Output the (X, Y) coordinate of the center of the cell containing the given text.  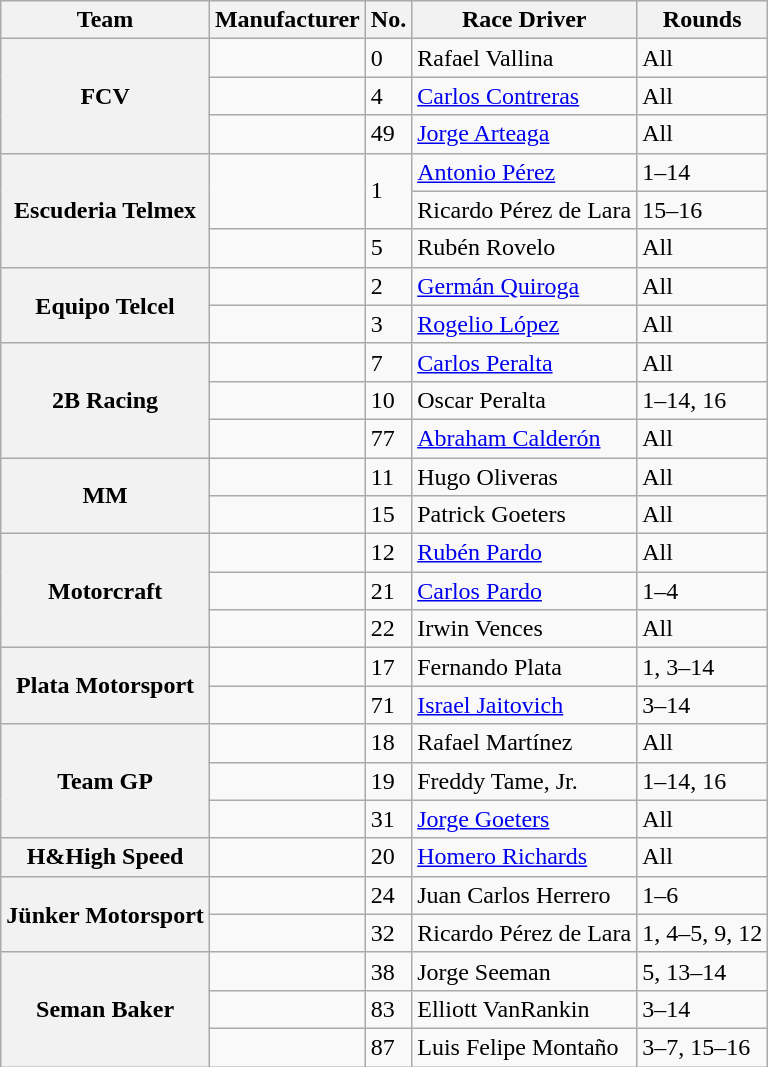
10 (388, 400)
38 (388, 971)
Rounds (702, 20)
0 (388, 58)
Homero Richards (524, 857)
Oscar Peralta (524, 400)
2 (388, 286)
1–4 (702, 591)
Escuderia Telmex (106, 210)
Rafael Martínez (524, 743)
49 (388, 134)
Antonio Pérez (524, 172)
Carlos Pardo (524, 591)
Jorge Arteaga (524, 134)
Team GP (106, 781)
83 (388, 1009)
Carlos Peralta (524, 362)
Motorcraft (106, 591)
87 (388, 1047)
Carlos Contreras (524, 96)
Seman Baker (106, 1009)
71 (388, 705)
Abraham Calderón (524, 438)
77 (388, 438)
31 (388, 819)
Juan Carlos Herrero (524, 895)
20 (388, 857)
FCV (106, 96)
Race Driver (524, 20)
12 (388, 553)
Rogelio López (524, 324)
2B Racing (106, 400)
Rubén Rovelo (524, 248)
Freddy Tame, Jr. (524, 781)
3–7, 15–16 (702, 1047)
22 (388, 629)
1–6 (702, 895)
4 (388, 96)
1 (388, 191)
1–14 (702, 172)
H&High Speed (106, 857)
Rubén Pardo (524, 553)
19 (388, 781)
Irwin Vences (524, 629)
11 (388, 477)
32 (388, 933)
Germán Quiroga (524, 286)
5, 13–14 (702, 971)
Jünker Motorsport (106, 914)
Equipo Telcel (106, 305)
Manufacturer (287, 20)
15 (388, 515)
1, 3–14 (702, 667)
17 (388, 667)
Hugo Oliveras (524, 477)
Jorge Goeters (524, 819)
21 (388, 591)
No. (388, 20)
Rafael Vallina (524, 58)
Israel Jaitovich (524, 705)
Fernando Plata (524, 667)
1, 4–5, 9, 12 (702, 933)
18 (388, 743)
Jorge Seeman (524, 971)
Plata Motorsport (106, 686)
Patrick Goeters (524, 515)
Elliott VanRankin (524, 1009)
Luis Felipe Montaño (524, 1047)
Team (106, 20)
7 (388, 362)
3 (388, 324)
15–16 (702, 210)
24 (388, 895)
5 (388, 248)
MM (106, 496)
